Locate the cell with the specified text and output its (X, Y) center coordinate. 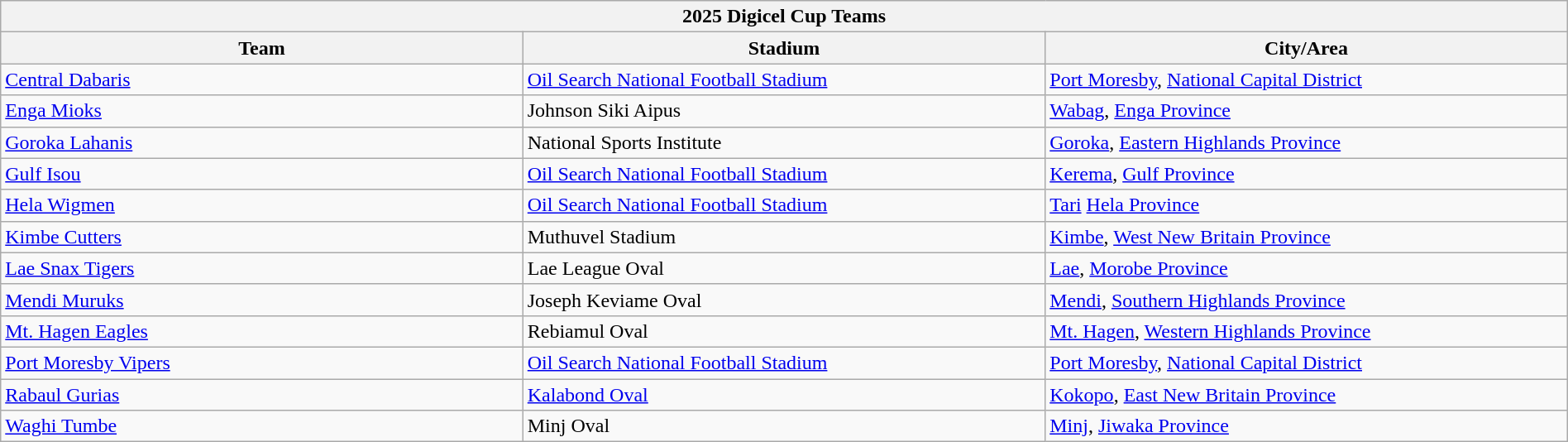
2025 Digicel Cup Teams (784, 17)
Goroka Lahanis (262, 142)
National Sports Institute (784, 142)
Enga Mioks (262, 111)
Mendi Muruks (262, 300)
Minj Oval (784, 426)
Kerema, Gulf Province (1307, 174)
Joseph Keviame Oval (784, 300)
Waghi Tumbe (262, 426)
Kimbe, West New Britain Province (1307, 237)
Kokopo, East New Britain Province (1307, 395)
Gulf Isou (262, 174)
Hela Wigmen (262, 205)
Port Moresby Vipers (262, 363)
Johnson Siki Aipus (784, 111)
Goroka, Eastern Highlands Province (1307, 142)
Rebiamul Oval (784, 331)
Lae, Morobe Province (1307, 268)
Mt. Hagen Eagles (262, 331)
Kalabond Oval (784, 395)
Lae League Oval (784, 268)
Stadium (784, 48)
Muthuvel Stadium (784, 237)
Mendi, Southern Highlands Province (1307, 300)
Mt. Hagen, Western Highlands Province (1307, 331)
Kimbe Cutters (262, 237)
Minj, Jiwaka Province (1307, 426)
Tari Hela Province (1307, 205)
Team (262, 48)
City/Area (1307, 48)
Wabag, Enga Province (1307, 111)
Central Dabaris (262, 79)
Rabaul Gurias (262, 395)
Lae Snax Tigers (262, 268)
